Locate the cell with the specified text and output its [X, Y] center coordinate. 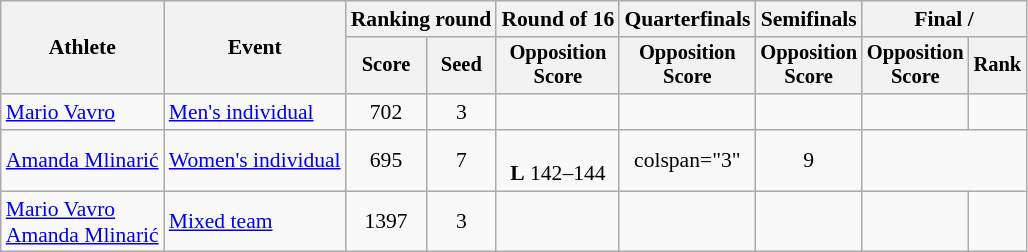
Score [386, 66]
colspan="3" [687, 160]
7 [461, 160]
695 [386, 160]
Men's individual [255, 112]
L 142–144 [558, 160]
702 [386, 112]
1397 [386, 222]
Amanda Mlinarić [82, 160]
Event [255, 48]
Final / [944, 19]
Women's individual [255, 160]
Seed [461, 66]
Quarterfinals [687, 19]
Ranking round [422, 19]
Mixed team [255, 222]
Semifinals [808, 19]
9 [808, 160]
Mario VavroAmanda Mlinarić [82, 222]
Round of 16 [558, 19]
Rank [998, 66]
Mario Vavro [82, 112]
Athlete [82, 48]
